Return the [X, Y] coordinate for the center point of the cell that contains the specified text.  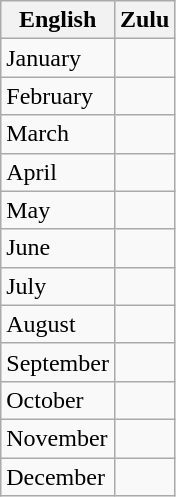
July [58, 286]
May [58, 210]
August [58, 324]
June [58, 248]
January [58, 58]
September [58, 362]
October [58, 400]
March [58, 134]
Zulu [144, 20]
April [58, 172]
February [58, 96]
English [58, 20]
November [58, 438]
December [58, 477]
